Return (X, Y) of the center of cell containing provided text 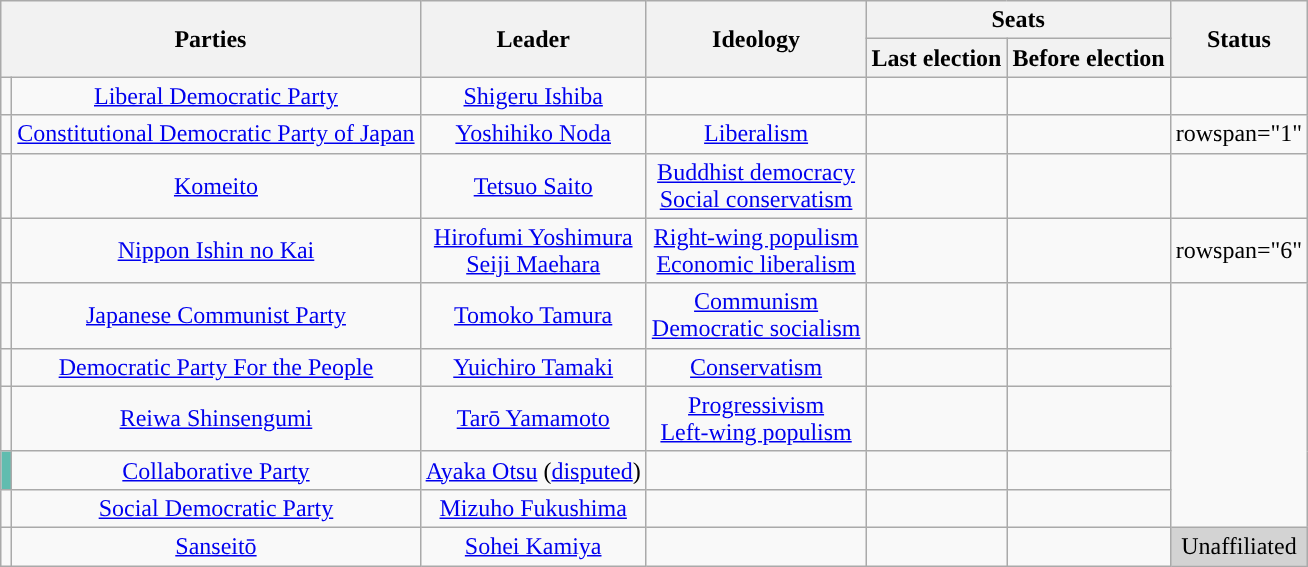
Collaborative Party (216, 470)
Before election (1088, 58)
rowspan="1" (1239, 134)
Parties (210, 39)
Nippon Ishin no Kai (216, 250)
Last election (936, 58)
Unaffiliated (1239, 546)
Sohei Kamiya (533, 546)
Yoshihiko Noda (533, 134)
rowspan="6" (1239, 250)
Constitutional Democratic Party of Japan (216, 134)
Japanese Communist Party (216, 316)
Shigeru Ishiba (533, 96)
Progressivism Left-wing populism (756, 418)
Liberalism (756, 134)
Ayaka Otsu (disputed) (533, 470)
Leader (533, 39)
Reiwa Shinsengumi (216, 418)
Conservatism (756, 367)
Tarō Yamamoto (533, 418)
CommunismDemocratic socialism (756, 316)
Seats (1018, 20)
Social Democratic Party (216, 508)
Status (1239, 39)
Tomoko Tamura (533, 316)
Mizuho Fukushima (533, 508)
Yuichiro Tamaki (533, 367)
Sanseitō (216, 546)
Right-wing populismEconomic liberalism (756, 250)
Liberal Democratic Party (216, 96)
Democratic Party For the People (216, 367)
Ideology (756, 39)
Tetsuo Saito (533, 186)
Buddhist democracySocial conservatism (756, 186)
Komeito (216, 186)
Hirofumi YoshimuraSeiji Maehara (533, 250)
